Search for the cell housing the specified text and yield its [x, y] center coordinate. 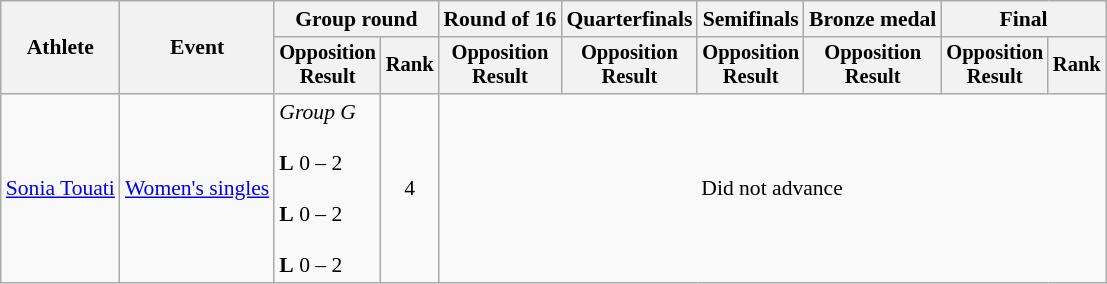
Final [1023, 19]
Event [197, 48]
Women's singles [197, 188]
Bronze medal [872, 19]
Group round [356, 19]
Did not advance [772, 188]
Quarterfinals [629, 19]
4 [410, 188]
Athlete [60, 48]
Semifinals [750, 19]
Group GL 0 – 2L 0 – 2L 0 – 2 [328, 188]
Round of 16 [500, 19]
Sonia Touati [60, 188]
